Scan for the cell matching the given text and deliver its [X, Y] coordinate at center. 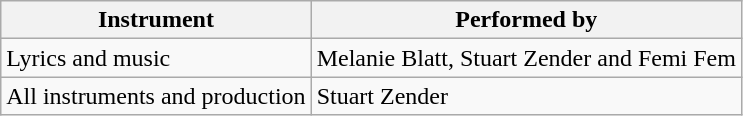
All instruments and production [156, 96]
Performed by [526, 20]
Lyrics and music [156, 58]
Melanie Blatt, Stuart Zender and Femi Fem [526, 58]
Stuart Zender [526, 96]
Instrument [156, 20]
